Provide the [x, y] coordinate of the cell's center where the given text is located.  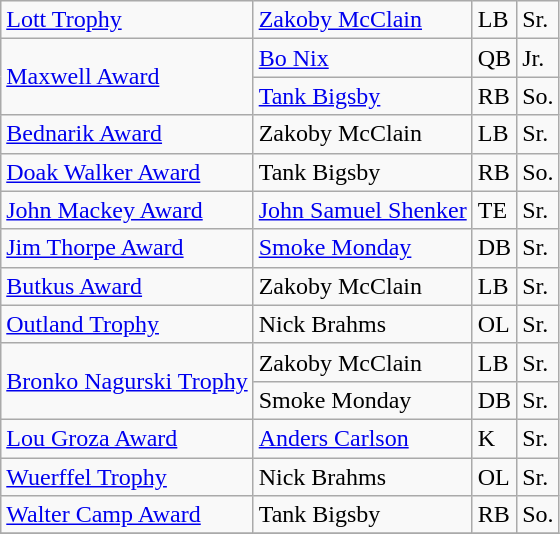
K [494, 438]
Lou Groza Award [127, 438]
Wuerffel Trophy [127, 477]
Bo Nix [362, 58]
Bednarik Award [127, 134]
Doak Walker Award [127, 172]
TE [494, 210]
Anders Carlson [362, 438]
Outland Trophy [127, 324]
Butkus Award [127, 286]
QB [494, 58]
Jr. [538, 58]
Jim Thorpe Award [127, 248]
Maxwell Award [127, 77]
Lott Trophy [127, 20]
Walter Camp Award [127, 515]
John Samuel Shenker [362, 210]
John Mackey Award [127, 210]
Bronko Nagurski Trophy [127, 381]
